Search for the cell housing the specified text and yield its [X, Y] center coordinate. 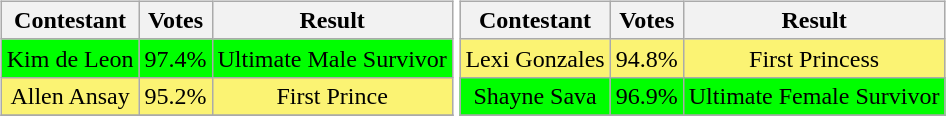
Ultimate Male Survivor [332, 58]
First Prince [332, 96]
94.8% [646, 58]
Ultimate Female Survivor [814, 96]
First Princess [814, 58]
95.2% [176, 96]
Kim de Leon [70, 58]
Shayne Sava [535, 96]
Lexi Gonzales [535, 58]
97.4% [176, 58]
96.9% [646, 96]
Allen Ansay [70, 96]
